Output the (X, Y) coordinate of the center of the cell containing the given text.  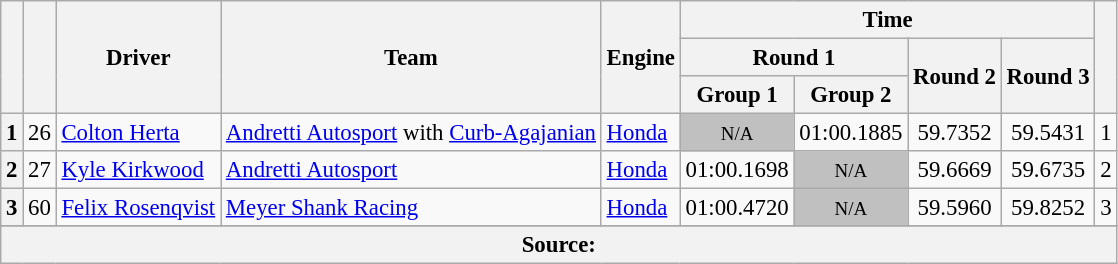
59.7352 (955, 133)
59.6669 (955, 170)
Driver (138, 58)
Round 1 (794, 58)
Andretti Autosport with Curb-Agajanian (410, 133)
01:00.1885 (851, 133)
Meyer Shank Racing (410, 208)
Round 3 (1048, 76)
01:00.1698 (737, 170)
01:00.4720 (737, 208)
59.5431 (1048, 133)
Kyle Kirkwood (138, 170)
Group 2 (851, 95)
Round 2 (955, 76)
Time (888, 20)
27 (40, 170)
Team (410, 58)
Group 1 (737, 95)
Felix Rosenqvist (138, 208)
59.5960 (955, 208)
59.6735 (1048, 170)
26 (40, 133)
60 (40, 208)
Colton Herta (138, 133)
Andretti Autosport (410, 170)
Engine (640, 58)
59.8252 (1048, 208)
Source: (559, 245)
